Output the (X, Y) coordinate of the center of the cell containing the given text.  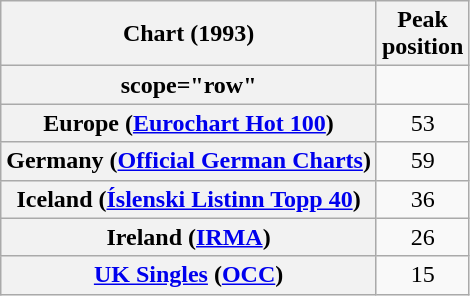
59 (422, 161)
UK Singles (OCC) (189, 275)
scope="row" (189, 85)
Iceland (Íslenski Listinn Topp 40) (189, 199)
Chart (1993) (189, 34)
Europe (Eurochart Hot 100) (189, 123)
36 (422, 199)
15 (422, 275)
26 (422, 237)
53 (422, 123)
Ireland (IRMA) (189, 237)
Germany (Official German Charts) (189, 161)
Peakposition (422, 34)
